Return [x, y] of the center of cell containing provided text 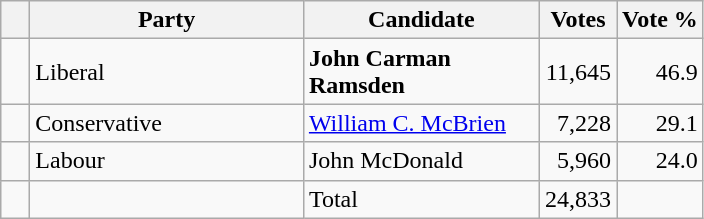
John McDonald [421, 161]
7,228 [578, 123]
Vote % [660, 20]
Votes [578, 20]
Party [167, 20]
46.9 [660, 72]
5,960 [578, 161]
Liberal [167, 72]
John Carman Ramsden [421, 72]
Candidate [421, 20]
11,645 [578, 72]
Labour [167, 161]
24.0 [660, 161]
Total [421, 199]
29.1 [660, 123]
24,833 [578, 199]
William C. McBrien [421, 123]
Conservative [167, 123]
